Find where the given text appears and provide that cell's center as [X, Y] coordinate. 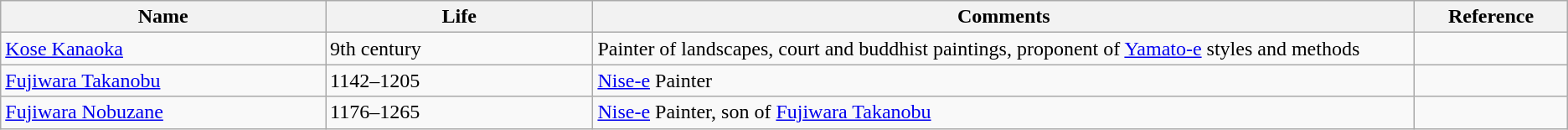
Life [459, 17]
1142–1205 [459, 81]
1176–1265 [459, 112]
Fujiwara Nobuzane [163, 112]
Painter of landscapes, court and buddhist paintings, proponent of Yamato-e styles and methods [1003, 49]
Comments [1003, 17]
Nise-e Painter, son of Fujiwara Takanobu [1003, 112]
Name [163, 17]
9th century [459, 49]
Kose Kanaoka [163, 49]
Fujiwara Takanobu [163, 81]
Nise-e Painter [1003, 81]
Reference [1491, 17]
